Scan for the cell matching the given text and deliver its (x, y) coordinate at center. 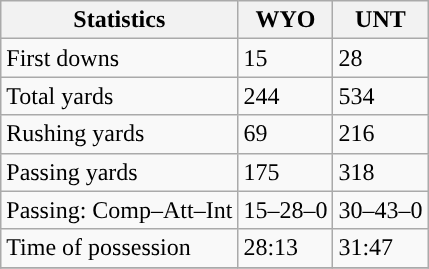
318 (380, 172)
244 (286, 96)
WYO (286, 20)
216 (380, 134)
28:13 (286, 248)
175 (286, 172)
31:47 (380, 248)
UNT (380, 20)
Rushing yards (120, 134)
Total yards (120, 96)
69 (286, 134)
Passing: Comp–Att–Int (120, 210)
Time of possession (120, 248)
Passing yards (120, 172)
28 (380, 58)
15 (286, 58)
534 (380, 96)
First downs (120, 58)
Statistics (120, 20)
30–43–0 (380, 210)
15–28–0 (286, 210)
